Locate the cell with the specified text and output its (X, Y) center coordinate. 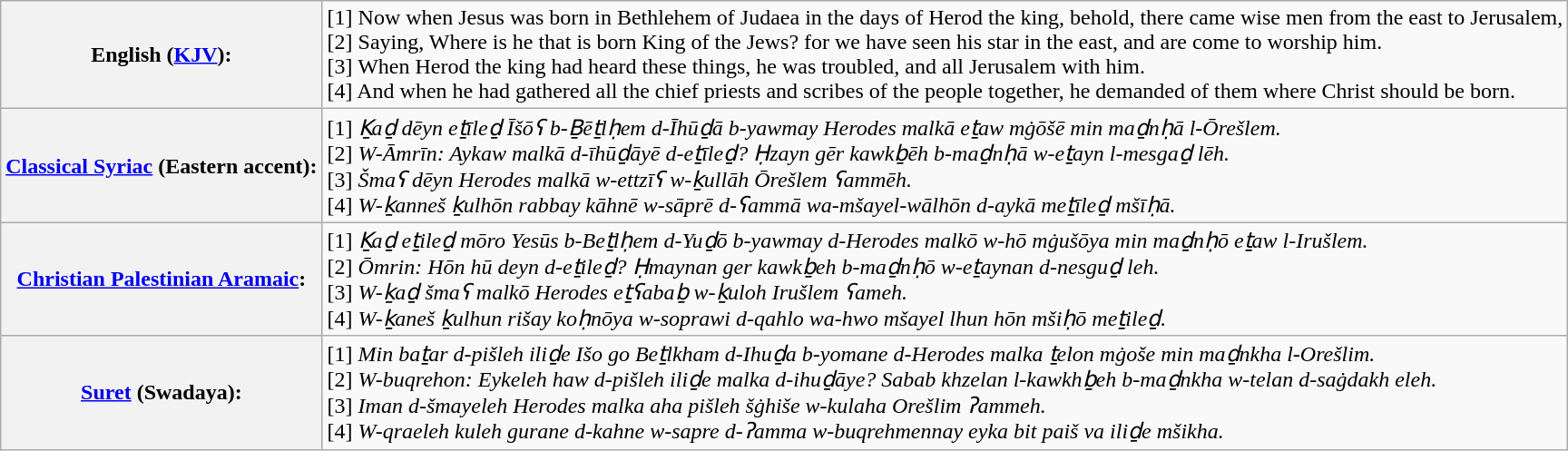
Christian Palestinian Aramaic: (162, 279)
English (KJV): (162, 54)
Suret (Swadaya): (162, 392)
Classical Syriac (Eastern accent): (162, 165)
